From the cell containing the given text, extract its center point as [X, Y] coordinate. 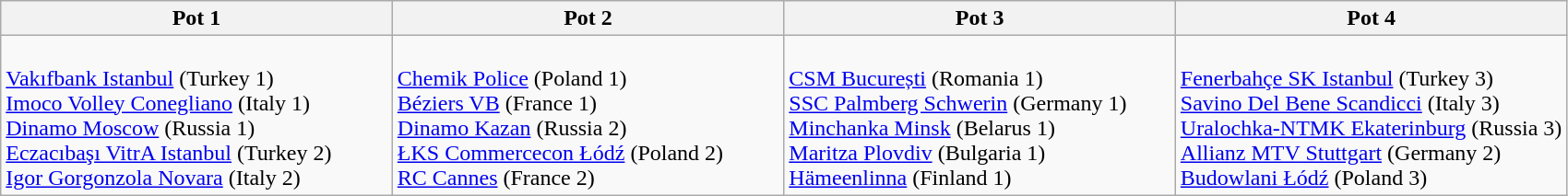
Pot 4 [1371, 18]
Pot 2 [588, 18]
Pot 3 [980, 18]
Pot 1 [197, 18]
CSM București (Romania 1) SSC Palmberg Schwerin (Germany 1) Minchanka Minsk (Belarus 1) Maritza Plovdiv (Bulgaria 1) Hämeenlinna (Finland 1) [980, 116]
Chemik Police (Poland 1) Béziers VB (France 1) Dinamo Kazan (Russia 2) ŁKS Commercecon Łódź (Poland 2) RC Cannes (France 2) [588, 116]
